Capture the cell that displays the provided text and extract its [x, y] central coordinate. 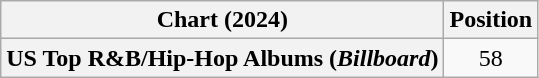
US Top R&B/Hip-Hop Albums (Billboard) [222, 58]
Chart (2024) [222, 20]
58 [491, 58]
Position [491, 20]
